Locate the cell with the specified text and output its (x, y) center coordinate. 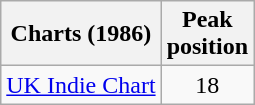
Peakposition (207, 34)
Charts (1986) (81, 34)
18 (207, 85)
UK Indie Chart (81, 85)
